From the cell containing the given text, extract its center point as [x, y] coordinate. 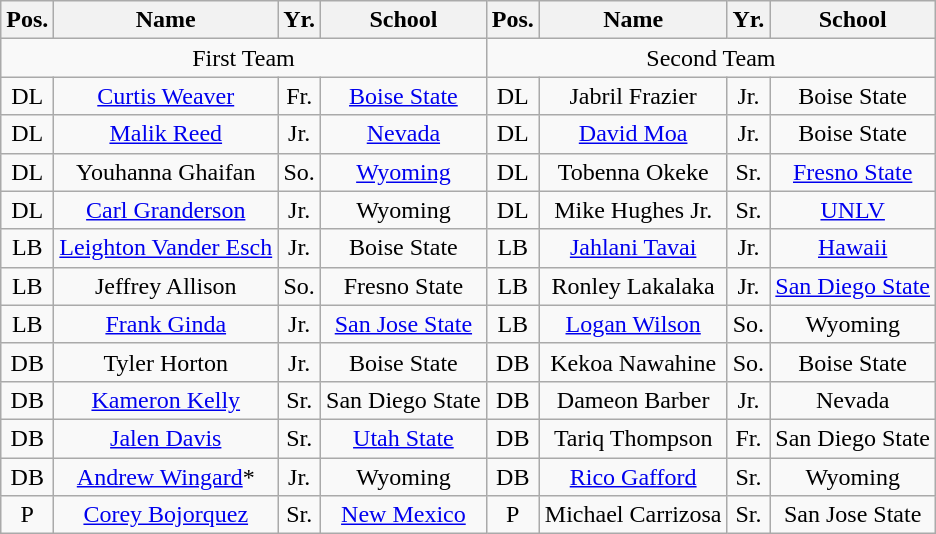
Tyler Horton [166, 362]
Kameron Kelly [166, 400]
Michael Carrizosa [633, 515]
Second Team [710, 58]
Rico Gafford [633, 477]
Ronley Lakalaka [633, 286]
David Moa [633, 134]
First Team [244, 58]
Corey Bojorquez [166, 515]
Kekoa Nawahine [633, 362]
Logan Wilson [633, 324]
Carl Granderson [166, 210]
Jeffrey Allison [166, 286]
Hawaii [853, 248]
Leighton Vander Esch [166, 248]
Andrew Wingard* [166, 477]
Tariq Thompson [633, 438]
Jabril Frazier [633, 96]
New Mexico [404, 515]
Jahlani Tavai [633, 248]
Youhanna Ghaifan [166, 172]
Mike Hughes Jr. [633, 210]
UNLV [853, 210]
Frank Ginda [166, 324]
Malik Reed [166, 134]
Utah State [404, 438]
Jalen Davis [166, 438]
Curtis Weaver [166, 96]
Tobenna Okeke [633, 172]
Dameon Barber [633, 400]
